Return [X, Y] of the center of cell containing provided text 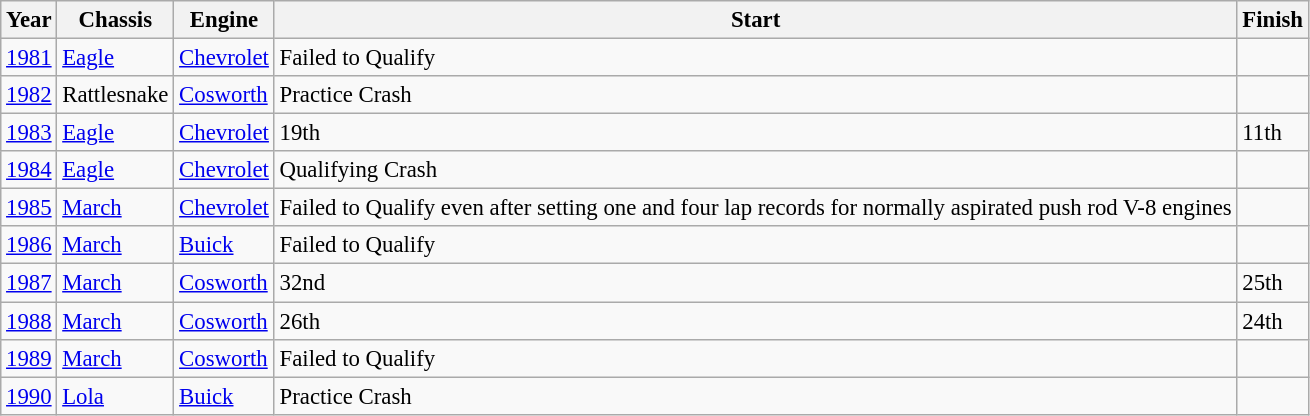
19th [756, 133]
1981 [29, 58]
Engine [224, 20]
1986 [29, 245]
1985 [29, 208]
Chassis [116, 20]
Rattlesnake [116, 95]
Year [29, 20]
Start [756, 20]
25th [1272, 283]
24th [1272, 321]
1984 [29, 170]
1990 [29, 396]
1983 [29, 133]
1982 [29, 95]
32nd [756, 283]
Finish [1272, 20]
1987 [29, 283]
26th [756, 321]
Failed to Qualify even after setting one and four lap records for normally aspirated push rod V-8 engines [756, 208]
1988 [29, 321]
11th [1272, 133]
Qualifying Crash [756, 170]
1989 [29, 358]
Lola [116, 396]
